Pinpoint the cell where the given text exists, returning its [x, y] midpoint coordinate. 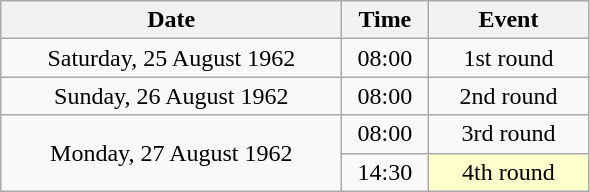
Monday, 27 August 1962 [172, 153]
Saturday, 25 August 1962 [172, 58]
1st round [508, 58]
3rd round [508, 134]
14:30 [385, 172]
Event [508, 20]
Date [172, 20]
4th round [508, 172]
2nd round [508, 96]
Time [385, 20]
Sunday, 26 August 1962 [172, 96]
